Capture the cell that displays the provided text and extract its (x, y) central coordinate. 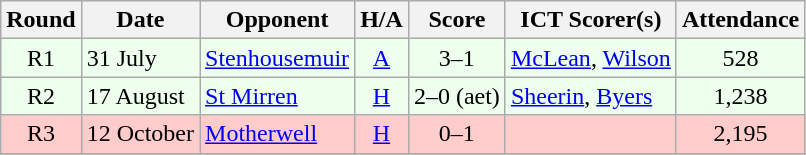
17 August (140, 96)
31 July (140, 58)
Sheerin, Byers (590, 96)
R2 (41, 96)
0–1 (456, 134)
Motherwell (278, 134)
1,238 (740, 96)
Opponent (278, 20)
2–0 (aet) (456, 96)
Stenhousemuir (278, 58)
Round (41, 20)
Attendance (740, 20)
A (382, 58)
H/A (382, 20)
R1 (41, 58)
12 October (140, 134)
2,195 (740, 134)
528 (740, 58)
3–1 (456, 58)
Score (456, 20)
McLean, Wilson (590, 58)
R3 (41, 134)
ICT Scorer(s) (590, 20)
St Mirren (278, 96)
Date (140, 20)
